Scan for the cell matching the given text and deliver its [X, Y] coordinate at center. 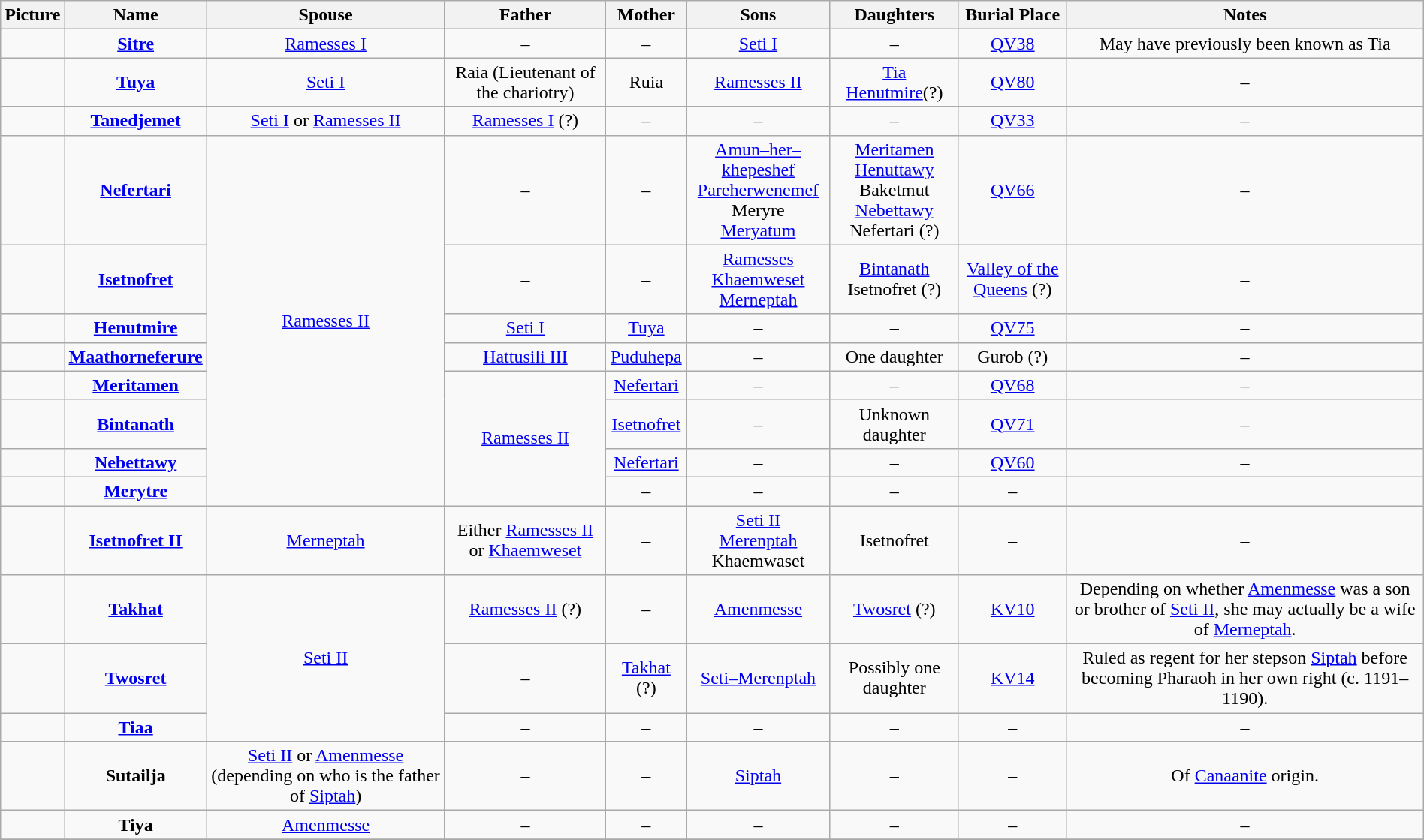
QV68 [1012, 385]
Merneptah [326, 540]
Maathorneferure [135, 357]
One daughter [894, 357]
Tiaa [135, 727]
QV80 [1012, 83]
Daughters [894, 15]
QV38 [1012, 44]
Tiya [135, 825]
Meritamen [135, 385]
Of Canaanite origin. [1245, 776]
Ramesses I [326, 44]
QV75 [1012, 328]
Gurob (?) [1012, 357]
Seti–Merenptah [759, 679]
Ramesses I (?) [526, 121]
Possibly one daughter [894, 679]
Seti IIMerenptahKhaemwaset [759, 540]
KV14 [1012, 679]
Depending on whether Amenmesse was a son or brother of Seti II, she may actually be a wife of Merneptah. [1245, 610]
QV60 [1012, 462]
Amun–her–khepeshefPareherwenemefMeryreMeryatum [759, 190]
KV10 [1012, 610]
RamessesKhaemwesetMerneptah [759, 279]
Henutmire [135, 328]
Either Ramesses II or Khaemweset [526, 540]
Unknown daughter [894, 423]
Seti I or Ramesses II [326, 121]
Ruia [646, 83]
Mother [646, 15]
QV71 [1012, 423]
MeritamenHenuttawyBaketmutNebettawyNefertari (?) [894, 190]
Hattusili III [526, 357]
Valley of the Queens (?) [1012, 279]
Name [135, 15]
Spouse [326, 15]
Seti II [326, 658]
Sutailja [135, 776]
Raia (Lieutenant of the chariotry) [526, 83]
Bintanath [135, 423]
Puduhepa [646, 357]
Merytre [135, 491]
Tanedjemet [135, 121]
Twosret [135, 679]
Sons [759, 15]
BintanathIsetnofret (?) [894, 279]
Notes [1245, 15]
Takhat [135, 610]
Nebettawy [135, 462]
Siptah [759, 776]
May have previously been known as Tia [1245, 44]
Sitre [135, 44]
TiaHenutmire(?) [894, 83]
Father [526, 15]
Picture [33, 15]
Ruled as regent for her stepson Siptah before becoming Pharaoh in her own right (c. 1191–1190). [1245, 679]
Takhat (?) [646, 679]
Isetnofret II [135, 540]
Burial Place [1012, 15]
Ramesses II (?) [526, 610]
Seti II or Amenmesse (depending on who is the father of Siptah) [326, 776]
Twosret (?) [894, 610]
QV66 [1012, 190]
QV33 [1012, 121]
